Return the [X, Y] coordinate for the center point of the cell that contains the specified text.  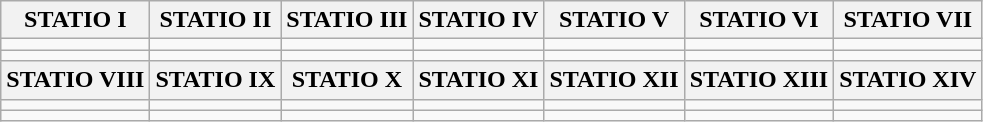
STATIO XIV [908, 80]
STATIO XI [478, 80]
STATIO IX [216, 80]
STATIO VII [908, 20]
STATIO VIII [76, 80]
STATIO XII [614, 80]
STATIO VI [759, 20]
STATIO III [347, 20]
STATIO IV [478, 20]
STATIO X [347, 80]
STATIO I [76, 20]
STATIO II [216, 20]
STATIO XIII [759, 80]
STATIO V [614, 20]
